Search for the cell housing the specified text and yield its (X, Y) center coordinate. 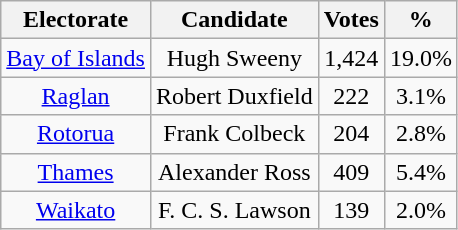
Votes (351, 20)
Thames (76, 172)
F. C. S. Lawson (234, 210)
3.1% (420, 96)
Alexander Ross (234, 172)
19.0% (420, 58)
Electorate (76, 20)
Candidate (234, 20)
409 (351, 172)
5.4% (420, 172)
2.0% (420, 210)
Robert Duxfield (234, 96)
204 (351, 134)
139 (351, 210)
222 (351, 96)
Bay of Islands (76, 58)
Rotorua (76, 134)
% (420, 20)
Waikato (76, 210)
Raglan (76, 96)
1,424 (351, 58)
2.8% (420, 134)
Frank Colbeck (234, 134)
Hugh Sweeny (234, 58)
